Identify which cell holds the provided text, then report its (x, y) central coordinate. 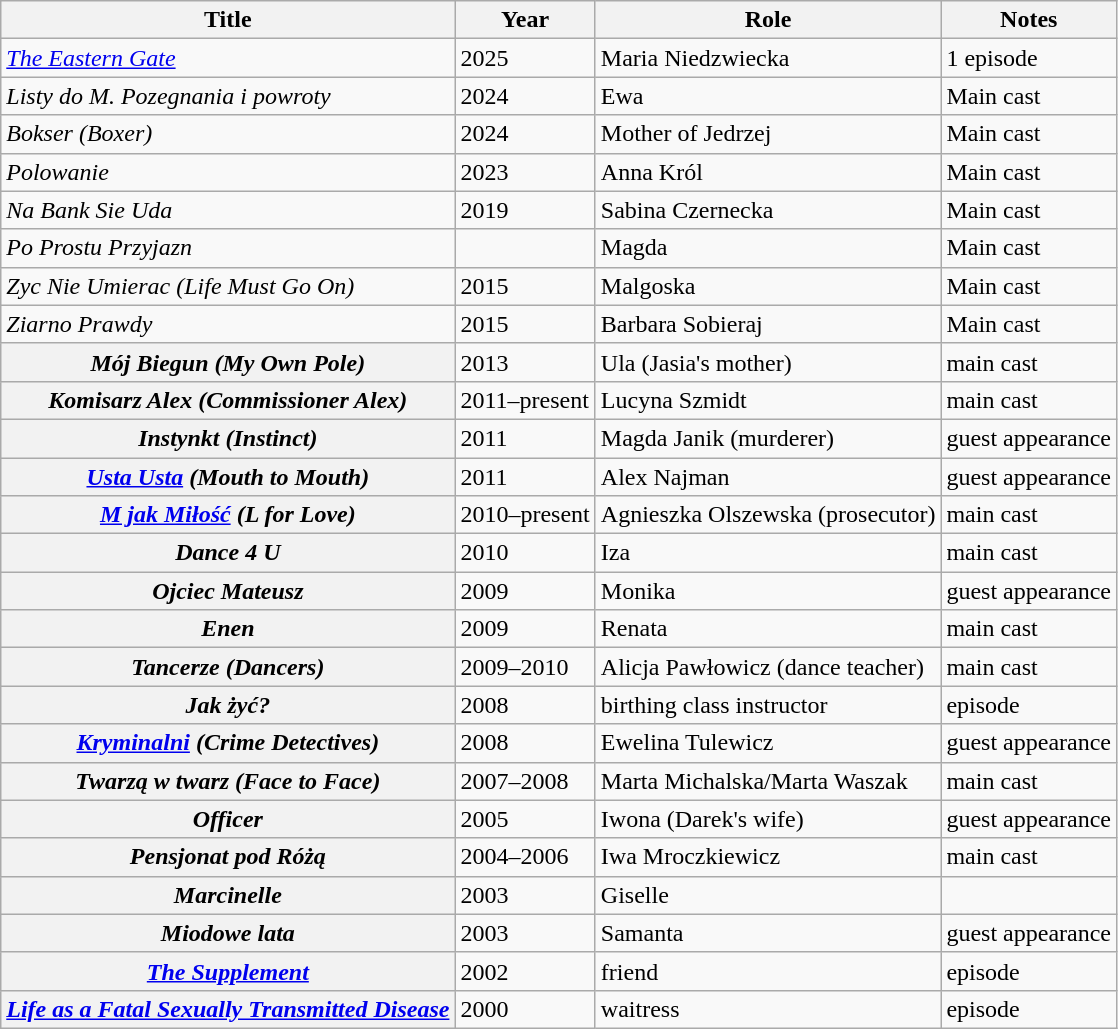
The Eastern Gate (228, 58)
2019 (525, 210)
Notes (1029, 20)
Maria Niedzwiecka (768, 58)
Title (228, 20)
Komisarz Alex (Commissioner Alex) (228, 400)
Monika (768, 591)
Kryminalni (Crime Detectives) (228, 743)
Year (525, 20)
2002 (525, 971)
Twarzą w twarz (Face to Face) (228, 781)
2010–present (525, 515)
Malgoska (768, 286)
Anna Król (768, 172)
Sabina Czernecka (768, 210)
1 episode (1029, 58)
Officer (228, 819)
Po Prostu Przyjazn (228, 248)
2009–2010 (525, 667)
Ewelina Tulewicz (768, 743)
2000 (525, 1009)
2013 (525, 362)
Zyc Nie Umierac (Life Must Go On) (228, 286)
Listy do M. Pozegnania i powroty (228, 96)
Iza (768, 553)
Giselle (768, 895)
2023 (525, 172)
Role (768, 20)
Usta Usta (Mouth to Mouth) (228, 477)
Tancerze (Dancers) (228, 667)
birthing class instructor (768, 705)
2007–2008 (525, 781)
Pensjonat pod Różą (228, 857)
Iwona (Darek's wife) (768, 819)
Enen (228, 629)
2010 (525, 553)
Agnieszka Olszewska (prosecutor) (768, 515)
Iwa Mroczkiewicz (768, 857)
Samanta (768, 933)
Mother of Jedrzej (768, 134)
Na Bank Sie Uda (228, 210)
waitress (768, 1009)
friend (768, 971)
Alex Najman (768, 477)
Miodowe lata (228, 933)
Magda (768, 248)
Barbara Sobieraj (768, 324)
2004–2006 (525, 857)
2005 (525, 819)
Marcinelle (228, 895)
Bokser (Boxer) (228, 134)
Jak żyć? (228, 705)
2025 (525, 58)
Marta Michalska/Marta Waszak (768, 781)
2011–present (525, 400)
Life as a Fatal Sexually Transmitted Disease (228, 1009)
Ewa (768, 96)
Polowanie (228, 172)
The Supplement (228, 971)
Instynkt (Instinct) (228, 438)
Mój Biegun (My Own Pole) (228, 362)
Magda Janik (murderer) (768, 438)
Ziarno Prawdy (228, 324)
Dance 4 U (228, 553)
Lucyna Szmidt (768, 400)
Alicja Pawłowicz (dance teacher) (768, 667)
M jak Miłość (L for Love) (228, 515)
Ula (Jasia's mother) (768, 362)
Ojciec Mateusz (228, 591)
Renata (768, 629)
